Detect which cell encompasses the target text, then output its [x, y] center coordinate. 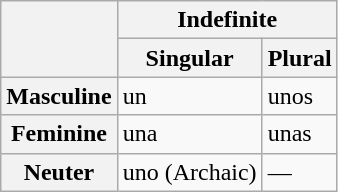
Indefinite [227, 20]
— [300, 172]
Plural [300, 58]
un [190, 96]
unas [300, 134]
uno (Archaic) [190, 172]
Masculine [59, 96]
unos [300, 96]
Neuter [59, 172]
una [190, 134]
Singular [190, 58]
Feminine [59, 134]
